Search for the cell housing the specified text and yield its [X, Y] center coordinate. 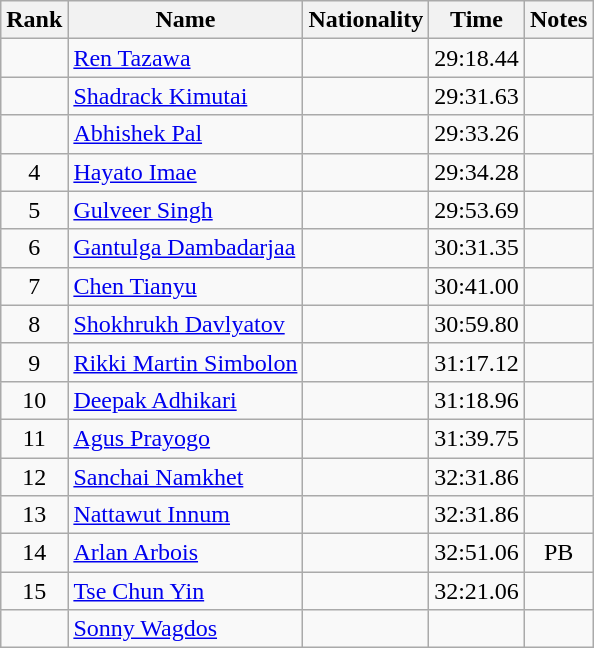
Gulveer Singh [186, 210]
Nationality [366, 20]
11 [34, 438]
9 [34, 362]
Sanchai Namkhet [186, 477]
29:53.69 [477, 210]
Rikki Martin Simbolon [186, 362]
Agus Prayogo [186, 438]
6 [34, 248]
31:39.75 [477, 438]
7 [34, 286]
29:18.44 [477, 58]
31:18.96 [477, 400]
PB [558, 553]
Shadrack Kimutai [186, 96]
Shokhrukh Davlyatov [186, 324]
31:17.12 [477, 362]
30:31.35 [477, 248]
5 [34, 210]
12 [34, 477]
Hayato Imae [186, 172]
8 [34, 324]
Tse Chun Yin [186, 591]
Sonny Wagdos [186, 629]
Gantulga Dambadarjaa [186, 248]
Time [477, 20]
10 [34, 400]
29:31.63 [477, 96]
30:41.00 [477, 286]
32:21.06 [477, 591]
Notes [558, 20]
30:59.80 [477, 324]
Rank [34, 20]
13 [34, 515]
14 [34, 553]
Deepak Adhikari [186, 400]
15 [34, 591]
29:33.26 [477, 134]
Name [186, 20]
Arlan Arbois [186, 553]
Chen Tianyu [186, 286]
29:34.28 [477, 172]
4 [34, 172]
Ren Tazawa [186, 58]
Nattawut Innum [186, 515]
32:51.06 [477, 553]
Abhishek Pal [186, 134]
